Detect which cell encompasses the target text, then output its (x, y) center coordinate. 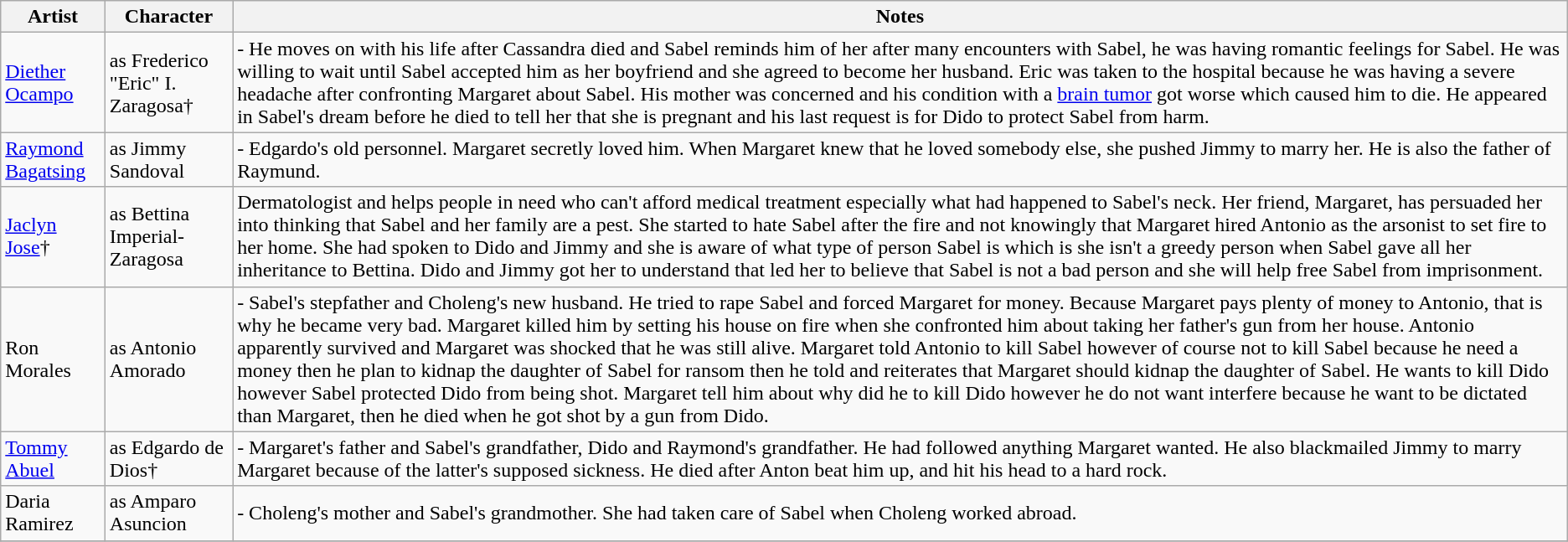
Notes (900, 17)
as Frederico "Eric" I. Zaragosa† (168, 82)
as Antonio Amorado (168, 359)
Tommy Abuel (54, 459)
as Jimmy Sandoval (168, 159)
as Bettina Imperial-Zaragosa (168, 236)
as Edgardo de Dios† (168, 459)
Daria Ramirez (54, 513)
Raymond Bagatsing (54, 159)
- Choleng's mother and Sabel's grandmother. She had taken care of Sabel when Choleng worked abroad. (900, 513)
Jaclyn Jose† (54, 236)
Artist (54, 17)
Character (168, 17)
as Amparo Asuncion (168, 513)
Ron Morales (54, 359)
Diether Ocampo (54, 82)
